Locate the cell with the specified text and output its (X, Y) center coordinate. 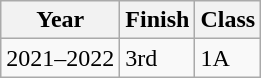
Class (228, 20)
2021–2022 (60, 58)
3rd (158, 58)
Year (60, 20)
Finish (158, 20)
1A (228, 58)
